Identify which cell holds the provided text, then report its [x, y] central coordinate. 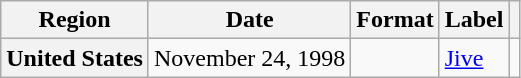
Date [249, 20]
Format [395, 20]
Jive [474, 58]
November 24, 1998 [249, 58]
Region [75, 20]
United States [75, 58]
Label [474, 20]
